From the cell containing the given text, extract its center point as [X, Y] coordinate. 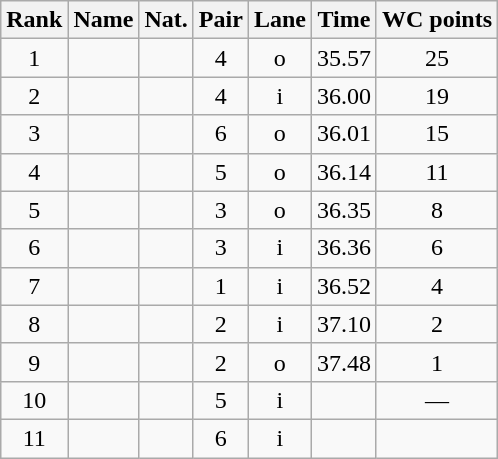
10 [34, 400]
19 [436, 96]
9 [34, 362]
15 [436, 134]
36.52 [344, 286]
7 [34, 286]
36.14 [344, 172]
Lane [280, 20]
37.48 [344, 362]
Pair [220, 20]
36.00 [344, 96]
Time [344, 20]
35.57 [344, 58]
— [436, 400]
25 [436, 58]
36.36 [344, 248]
36.01 [344, 134]
37.10 [344, 324]
Rank [34, 20]
WC points [436, 20]
Nat. [166, 20]
36.35 [344, 210]
Name [104, 20]
